Extract the (X, Y) coordinate from the center of the cell holding the provided text.  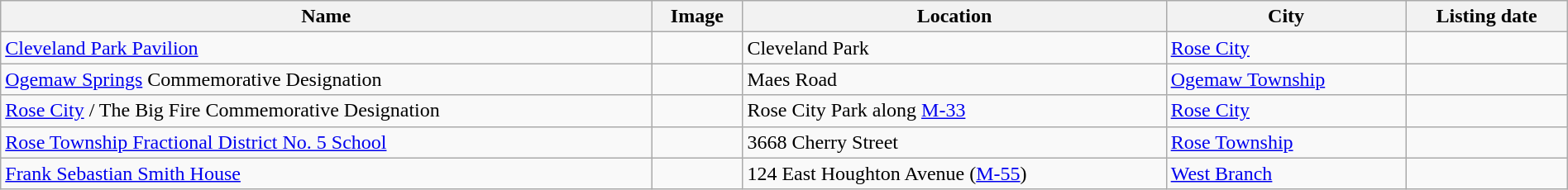
Rose City / The Big Fire Commemorative Designation (326, 111)
Rose City Park along M-33 (954, 111)
Rose Township (1286, 142)
Ogemaw Township (1286, 79)
City (1286, 17)
124 East Houghton Avenue (M-55) (954, 173)
Rose Township Fractional District No. 5 School (326, 142)
Listing date (1487, 17)
Ogemaw Springs Commemorative Designation (326, 79)
3668 Cherry Street (954, 142)
Cleveland Park (954, 48)
Image (697, 17)
Frank Sebastian Smith House (326, 173)
Maes Road (954, 79)
Cleveland Park Pavilion (326, 48)
West Branch (1286, 173)
Location (954, 17)
Name (326, 17)
